Search for the cell housing the specified text and yield its [X, Y] center coordinate. 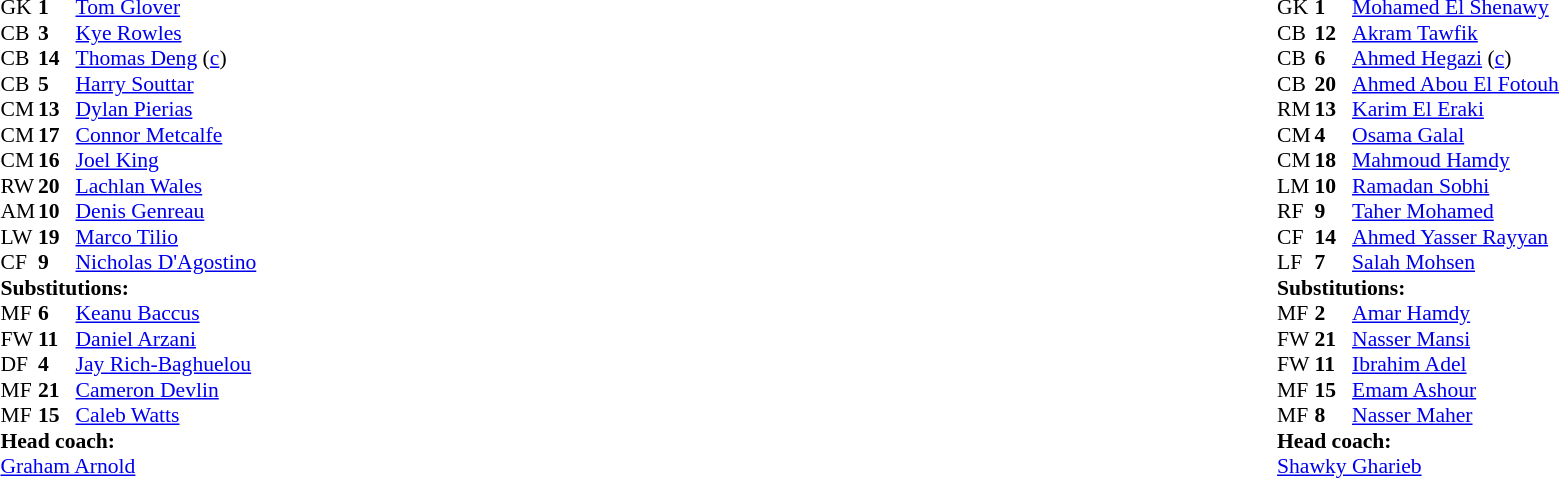
Denis Genreau [166, 211]
Thomas Deng (c) [166, 59]
Caleb Watts [166, 415]
Akram Tawfik [1456, 33]
17 [57, 135]
Kye Rowles [166, 33]
7 [1334, 263]
Ibrahim Adel [1456, 365]
Connor Metcalfe [166, 135]
Amar Hamdy [1456, 313]
Taher Mohamed [1456, 211]
Nasser Maher [1456, 415]
5 [57, 84]
Ahmed Yasser Rayyan [1456, 237]
16 [57, 161]
RF [1296, 211]
19 [57, 237]
RM [1296, 109]
12 [1334, 33]
Karim El Eraki [1456, 109]
Keanu Baccus [166, 313]
LM [1296, 186]
LW [19, 237]
Cameron Devlin [166, 390]
Ramadan Sobhi [1456, 186]
18 [1334, 161]
3 [57, 33]
Mahmoud Hamdy [1456, 161]
8 [1334, 415]
Osama Galal [1456, 135]
Joel King [166, 161]
LF [1296, 263]
Nicholas D'Agostino [166, 263]
Lachlan Wales [166, 186]
Jay Rich-Baghuelou [166, 365]
Emam Ashour [1456, 390]
Salah Mohsen [1456, 263]
DF [19, 365]
Marco Tilio [166, 237]
Dylan Pierias [166, 109]
RW [19, 186]
Harry Souttar [166, 84]
Daniel Arzani [166, 339]
Nasser Mansi [1456, 339]
2 [1334, 313]
Ahmed Abou El Fotouh [1456, 84]
Ahmed Hegazi (c) [1456, 59]
AM [19, 211]
